For the text-containing cell, return its midpoint in (x, y) coordinate format. 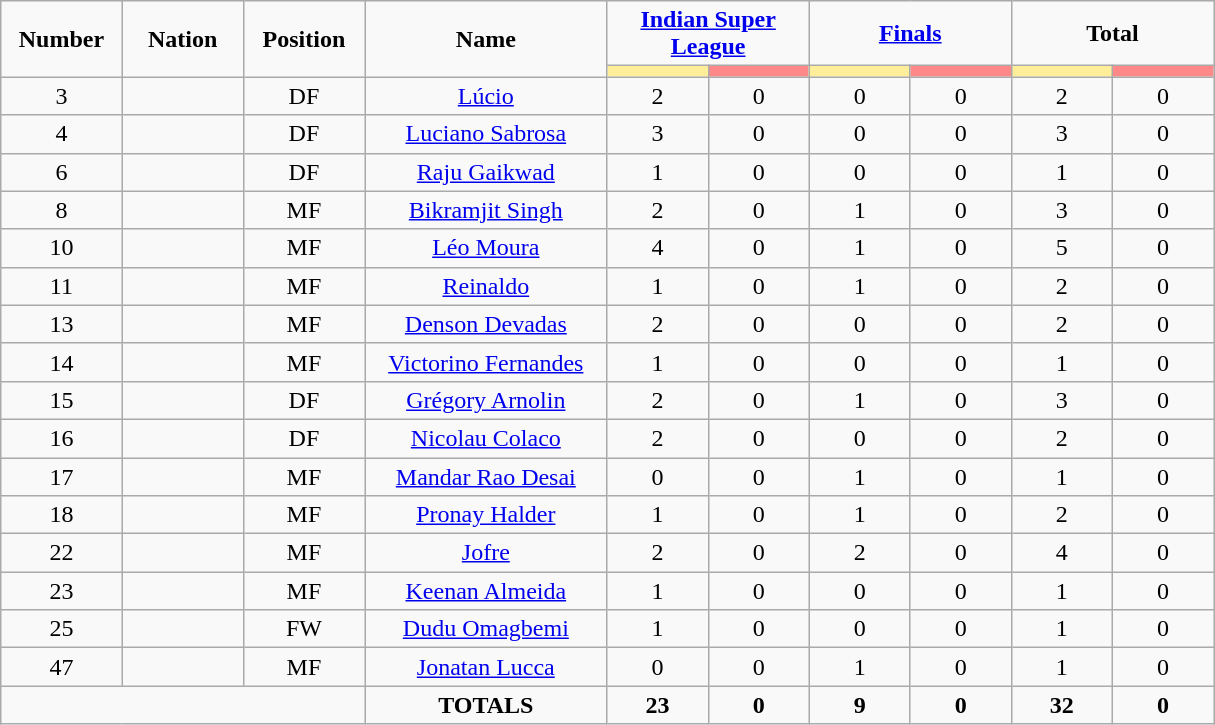
16 (62, 438)
Finals (910, 34)
Luciano Sabrosa (486, 134)
9 (860, 705)
14 (62, 362)
Total (1112, 34)
Indian Super League (708, 34)
Number (62, 39)
32 (1062, 705)
Reinaldo (486, 286)
5 (1062, 248)
15 (62, 400)
Victorino Fernandes (486, 362)
Name (486, 39)
FW (304, 629)
Keenan Almeida (486, 591)
Denson Devadas (486, 324)
10 (62, 248)
Grégory Arnolin (486, 400)
6 (62, 172)
Mandar Rao Desai (486, 477)
25 (62, 629)
Dudu Omagbemi (486, 629)
18 (62, 515)
Raju Gaikwad (486, 172)
22 (62, 553)
47 (62, 667)
8 (62, 210)
Bikramjit Singh (486, 210)
Lúcio (486, 96)
Léo Moura (486, 248)
Pronay Halder (486, 515)
11 (62, 286)
17 (62, 477)
Jofre (486, 553)
Nation (182, 39)
Nicolau Colaco (486, 438)
13 (62, 324)
Jonatan Lucca (486, 667)
Position (304, 39)
TOTALS (486, 705)
